Locate the cell with the specified text and output its (X, Y) center coordinate. 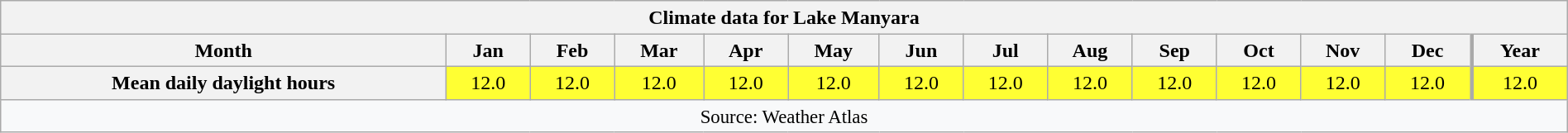
Month (223, 50)
Jun (921, 50)
Feb (572, 50)
Dec (1427, 50)
Nov (1343, 50)
Sep (1174, 50)
Oct (1259, 50)
Climate data for Lake Manyara (784, 17)
Apr (746, 50)
Mean daily daylight hours (223, 83)
Year (1519, 50)
Aug (1090, 50)
Source: Weather Atlas (784, 116)
Mar (659, 50)
Jul (1006, 50)
May (834, 50)
Jan (488, 50)
